Output the (X, Y) coordinate of the center of the cell containing the given text.  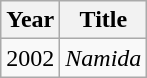
Title (104, 20)
Year (30, 20)
Namida (104, 58)
2002 (30, 58)
